From the cell containing the given text, extract its center point as (X, Y) coordinate. 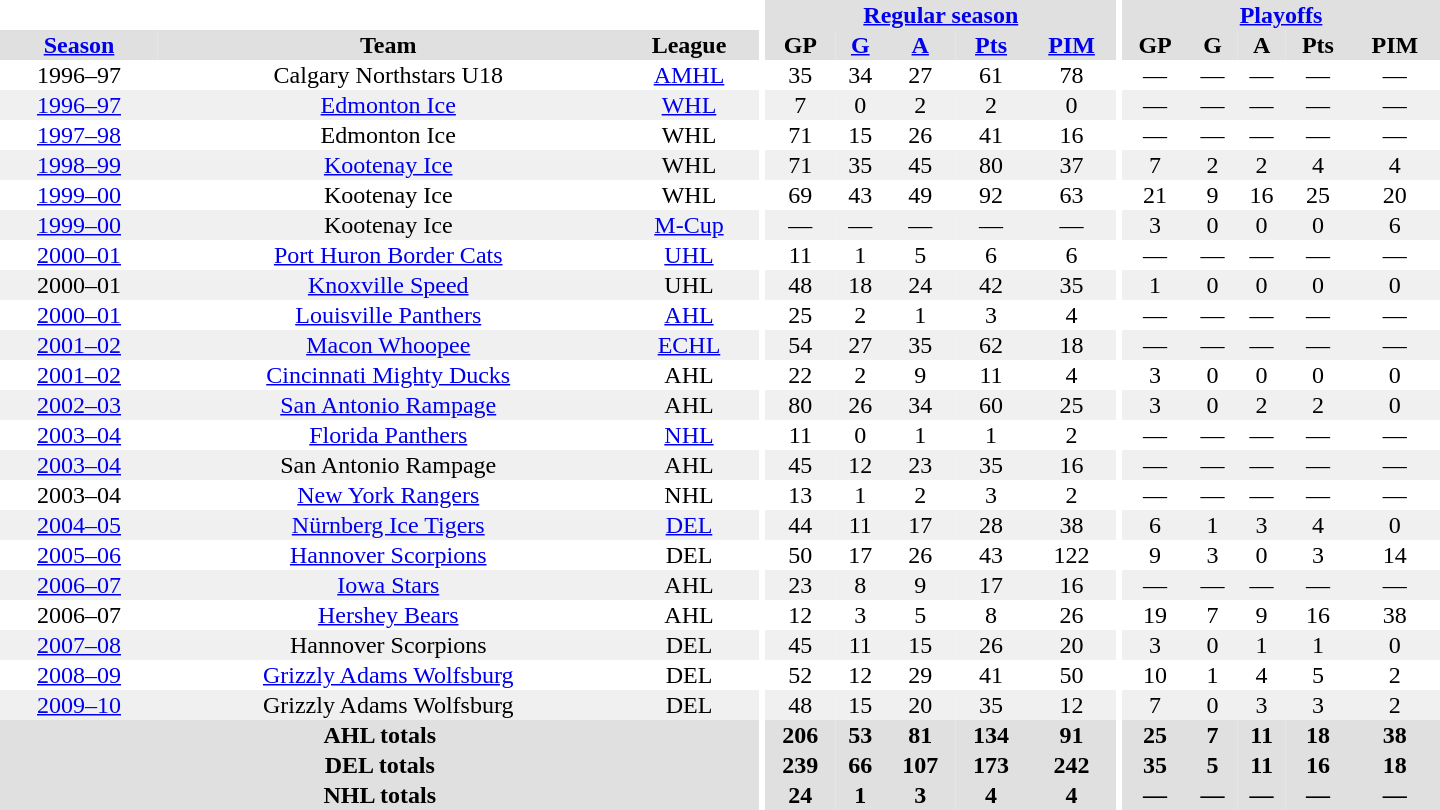
19 (1155, 615)
37 (1071, 165)
Team (388, 45)
91 (1071, 735)
New York Rangers (388, 495)
21 (1155, 195)
Nürnberg Ice Tigers (388, 525)
2007–08 (79, 645)
69 (800, 195)
Florida Panthers (388, 435)
Knoxville Speed (388, 285)
63 (1071, 195)
DEL totals (380, 765)
54 (800, 345)
Port Huron Border Cats (388, 255)
14 (1395, 555)
Calgary Northstars U18 (388, 75)
Iowa Stars (388, 585)
28 (992, 525)
AMHL (688, 75)
Louisville Panthers (388, 315)
10 (1155, 675)
League (688, 45)
52 (800, 675)
44 (800, 525)
Season (79, 45)
1998–99 (79, 165)
2002–03 (79, 405)
Hershey Bears (388, 615)
134 (992, 735)
239 (800, 765)
66 (860, 765)
ECHL (688, 345)
29 (920, 675)
62 (992, 345)
2009–10 (79, 705)
Regular season (941, 15)
53 (860, 735)
92 (992, 195)
22 (800, 375)
206 (800, 735)
81 (920, 735)
Cincinnati Mighty Ducks (388, 375)
242 (1071, 765)
122 (1071, 555)
1997–98 (79, 135)
107 (920, 765)
Playoffs (1281, 15)
60 (992, 405)
49 (920, 195)
2004–05 (79, 525)
2005–06 (79, 555)
NHL totals (380, 795)
Macon Whoopee (388, 345)
42 (992, 285)
M-Cup (688, 225)
2008–09 (79, 675)
173 (992, 765)
13 (800, 495)
AHL totals (380, 735)
61 (992, 75)
78 (1071, 75)
